Extract the [x, y] coordinate from the center of the cell holding the provided text.  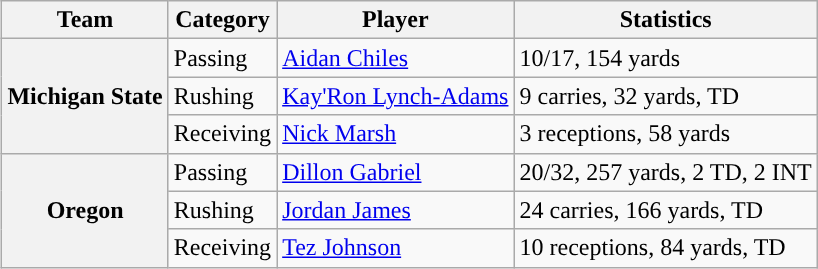
Aidan Chiles [396, 58]
9 carries, 32 yards, TD [666, 96]
24 carries, 166 yards, TD [666, 210]
10 receptions, 84 yards, TD [666, 248]
3 receptions, 58 yards [666, 134]
Oregon [85, 210]
Nick Marsh [396, 134]
Jordan James [396, 210]
Category [222, 20]
Dillon Gabriel [396, 172]
Michigan State [85, 96]
Team [85, 20]
10/17, 154 yards [666, 58]
Tez Johnson [396, 248]
20/32, 257 yards, 2 TD, 2 INT [666, 172]
Kay'Ron Lynch-Adams [396, 96]
Statistics [666, 20]
Player [396, 20]
